Search for the cell housing the specified text and yield its (X, Y) center coordinate. 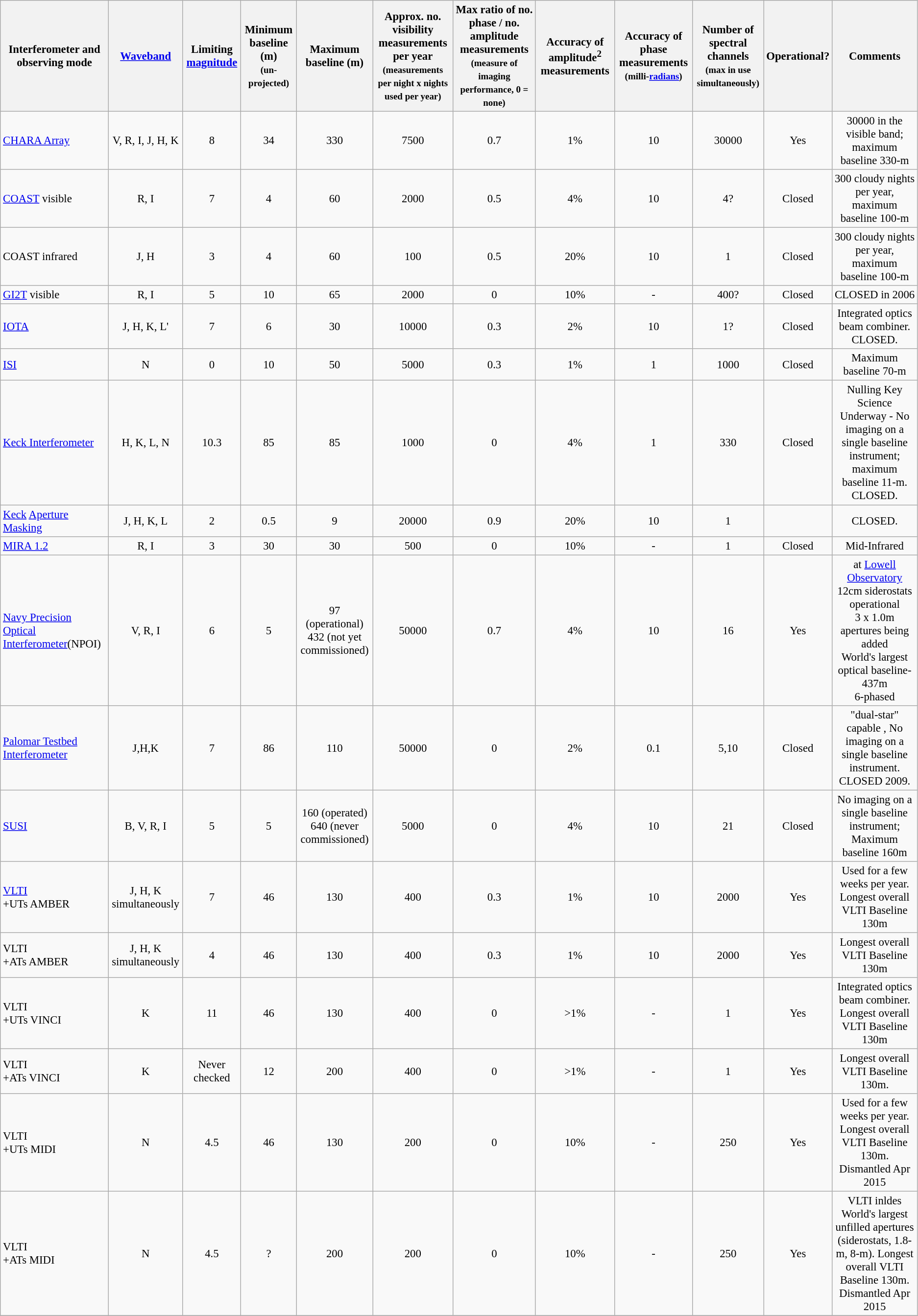
Waveband (145, 56)
0.1 (653, 747)
Longest overall VLTI Baseline 130m (875, 955)
8 (212, 141)
110 (334, 747)
Maximum baseline (m) (334, 56)
IOTA (55, 327)
20000 (413, 521)
Number of spectral channels(max in use simultaneously) (728, 56)
COAST visible (55, 199)
Comments (875, 56)
Used for a few weeks per year. Longest overall VLTI Baseline 130m (875, 897)
VLTI+ATs MIDI (55, 1254)
30000 (728, 141)
Keck Interferometer (55, 443)
VLTI+UTs MIDI (55, 1143)
21 (728, 826)
J, H, K, L' (145, 327)
30000 in the visible band; maximum baseline 330-m (875, 141)
5,10 (728, 747)
Mid-Infrared (875, 546)
VLTI+UTs AMBER (55, 897)
J, H (145, 257)
50 (334, 364)
1? (728, 327)
Accuracy of phase measurements(milli-radians) (653, 56)
Minimum baseline (m)(un-projected) (269, 56)
Max ratio of no. phase / no. amplitude measurements(measure of imaging performance, 0 = none) (494, 56)
4? (728, 199)
Limiting magnitude (212, 56)
Keck Aperture Masking (55, 521)
Navy Precision Optical Interferometer(NPOI) (55, 630)
Used for a few weeks per year. Longest overall VLTI Baseline 130m. Dismantled Apr 2015 (875, 1143)
ISI (55, 364)
at Lowell Observatory12cm siderostats operational3 x 1.0m apertures being addedWorld's largest optical baseline-437m6-phased (875, 630)
9 (334, 521)
Integrated optics beam combiner. Longest overall VLTI Baseline 130m (875, 1013)
10.3 (212, 443)
"dual-star" capable , No imaging on a single baseline instrument. CLOSED 2009. (875, 747)
160 (operated)640 (never commissioned) (334, 826)
VLTI inldes World's largest unfilled apertures (siderostats, 1.8-m, 8-m). Longest overall VLTI Baseline 130m. Dismantled Apr 2015 (875, 1254)
H, K, L, N (145, 443)
VLTI+ATs AMBER (55, 955)
CHARA Array (55, 141)
? (269, 1254)
COAST infrared (55, 257)
65 (334, 295)
CLOSED. (875, 521)
Maximum baseline 70-m (875, 364)
11 (212, 1013)
97 (operational)432 (not yet commissioned) (334, 630)
500 (413, 546)
VLTI+UTs VINCI (55, 1013)
12 (269, 1071)
Palomar Testbed Interferometer (55, 747)
Longest overall VLTI Baseline 130m. (875, 1071)
GI2T visible (55, 295)
MIRA 1.2 (55, 546)
2 (212, 521)
V, R, I (145, 630)
34 (269, 141)
Operational? (798, 56)
VLTI+ATs VINCI (55, 1071)
Never checked (212, 1071)
16 (728, 630)
Interferometer and observing mode (55, 56)
Integrated optics beam combiner. CLOSED. (875, 327)
7500 (413, 141)
10000 (413, 327)
100 (413, 257)
Nulling Key Science Underway - No imaging on a single baseline instrument; maximum baseline 11-m. CLOSED. (875, 443)
CLOSED in 2006 (875, 295)
86 (269, 747)
0.9 (494, 521)
No imaging on a single baseline instrument; Maximum baseline 160m (875, 826)
J, H, K, L (145, 521)
Accuracy of amplitude2 measurements (575, 56)
400? (728, 295)
V, R, I, J, H, K (145, 141)
B, V, R, I (145, 826)
Approx. no. visibility measurements per year(measurements per night x nights used per year) (413, 56)
J,H,K (145, 747)
SUSI (55, 826)
